Scan for the cell matching the given text and deliver its (X, Y) coordinate at center. 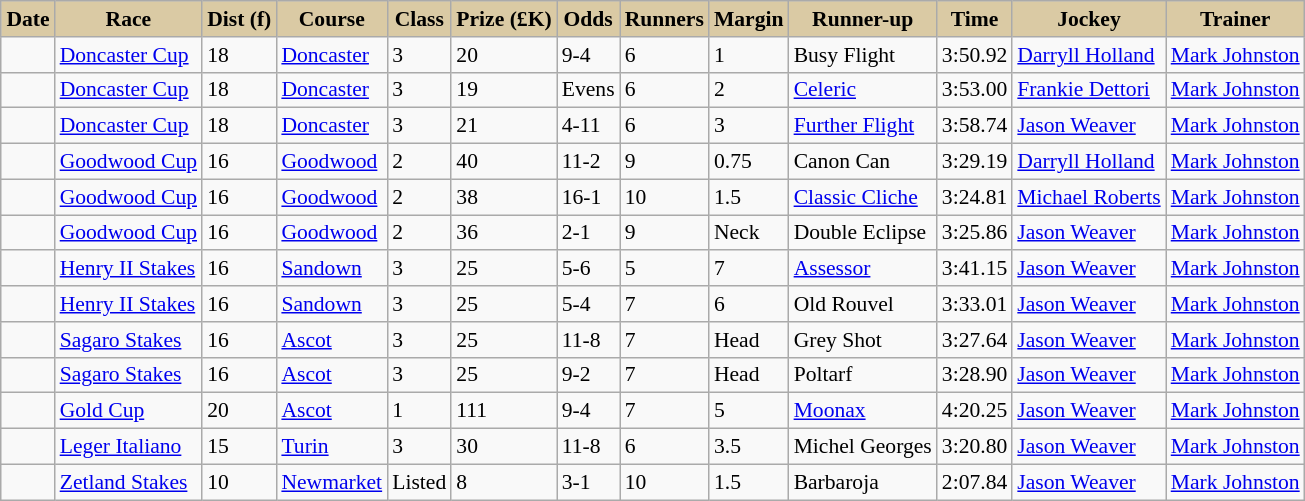
Jockey (1088, 19)
9-2 (588, 375)
Date (28, 19)
Zetland Stakes (128, 482)
3:29.19 (974, 162)
21 (504, 126)
Time (974, 19)
11-2 (588, 162)
3-1 (588, 482)
Turin (332, 447)
Michel Georges (863, 447)
16-1 (588, 197)
Frankie Dettori (1088, 90)
Canon Can (863, 162)
5-4 (588, 304)
Listed (419, 482)
Poltarf (863, 375)
3.5 (749, 447)
3:58.74 (974, 126)
Margin (749, 19)
Moonax (863, 411)
Odds (588, 19)
111 (504, 411)
Michael Roberts (1088, 197)
4:20.25 (974, 411)
2:07.84 (974, 482)
Trainer (1236, 19)
3:50.92 (974, 55)
Grey Shot (863, 340)
Barbaroja (863, 482)
Gold Cup (128, 411)
0.75 (749, 162)
40 (504, 162)
19 (504, 90)
2-1 (588, 233)
Further Flight (863, 126)
Double Eclipse (863, 233)
8 (504, 482)
Prize (£K) (504, 19)
Leger Italiano (128, 447)
3:33.01 (974, 304)
Runners (664, 19)
3:20.80 (974, 447)
3:24.81 (974, 197)
30 (504, 447)
Race (128, 19)
5-6 (588, 269)
Neck (749, 233)
3:41.15 (974, 269)
3:28.90 (974, 375)
Runner-up (863, 19)
15 (239, 447)
Dist (f) (239, 19)
Assessor (863, 269)
Busy Flight (863, 55)
Class (419, 19)
Evens (588, 90)
38 (504, 197)
Course (332, 19)
Newmarket (332, 482)
Classic Cliche (863, 197)
3:25.86 (974, 233)
4-11 (588, 126)
36 (504, 233)
3:53.00 (974, 90)
Celeric (863, 90)
3:27.64 (974, 340)
Old Rouvel (863, 304)
